Return (X, Y) of the center of cell containing provided text 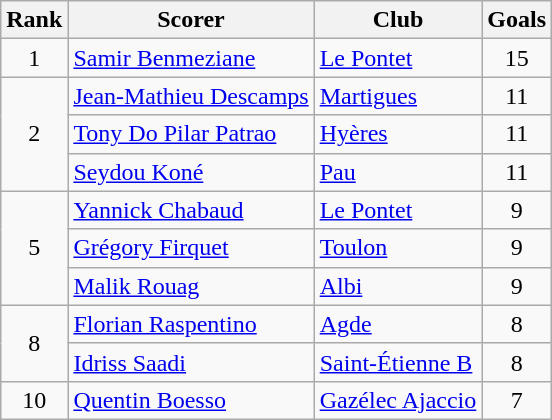
Pau (398, 172)
Scorer (191, 20)
15 (517, 58)
Martigues (398, 96)
2 (34, 134)
Saint-Étienne B (398, 362)
10 (34, 400)
1 (34, 58)
Yannick Chabaud (191, 210)
Goals (517, 20)
Jean-Mathieu Descamps (191, 96)
Malik Rouag (191, 286)
Agde (398, 324)
5 (34, 248)
Tony Do Pilar Patrao (191, 134)
Hyères (398, 134)
Rank (34, 20)
Club (398, 20)
Gazélec Ajaccio (398, 400)
Florian Raspentino (191, 324)
Albi (398, 286)
7 (517, 400)
Grégory Firquet (191, 248)
Quentin Boesso (191, 400)
Idriss Saadi (191, 362)
Seydou Koné (191, 172)
Toulon (398, 248)
Samir Benmeziane (191, 58)
